Return the [x, y] coordinate for the center point of the cell that contains the specified text.  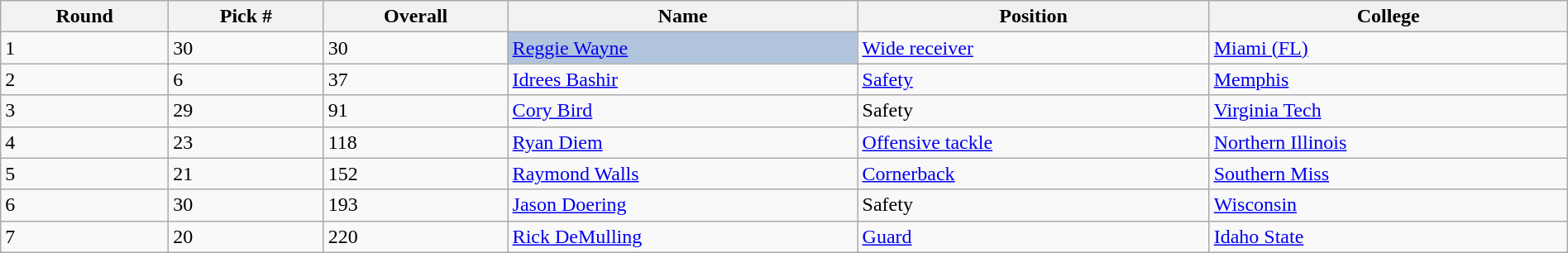
152 [415, 174]
Virginia Tech [1388, 111]
Wide receiver [1034, 48]
23 [246, 142]
Ryan Diem [683, 142]
20 [246, 236]
7 [84, 236]
Position [1034, 17]
Northern Illinois [1388, 142]
Miami (FL) [1388, 48]
Memphis [1388, 79]
Idaho State [1388, 236]
91 [415, 111]
3 [84, 111]
4 [84, 142]
37 [415, 79]
Southern Miss [1388, 174]
118 [415, 142]
Round [84, 17]
Reggie Wayne [683, 48]
193 [415, 205]
Offensive tackle [1034, 142]
Jason Doering [683, 205]
Pick # [246, 17]
Raymond Walls [683, 174]
29 [246, 111]
Name [683, 17]
5 [84, 174]
Rick DeMulling [683, 236]
220 [415, 236]
Overall [415, 17]
Idrees Bashir [683, 79]
Cornerback [1034, 174]
Wisconsin [1388, 205]
2 [84, 79]
Cory Bird [683, 111]
Guard [1034, 236]
21 [246, 174]
College [1388, 17]
1 [84, 48]
